Return the (X, Y) coordinate for the center point of the cell that contains the specified text.  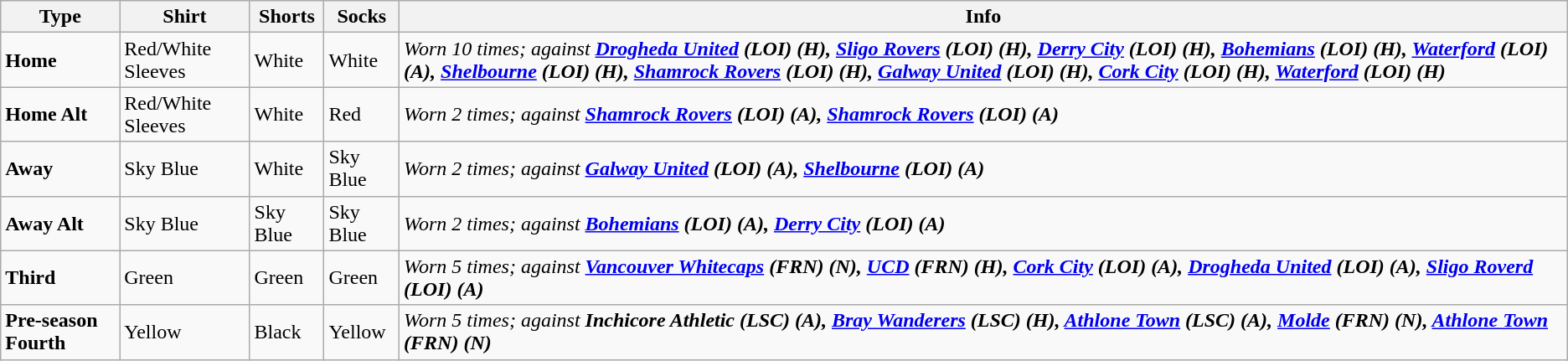
Worn 2 times; against Galway United (LOI) (A), Shelbourne (LOI) (A) (983, 169)
Worn 5 times; against Vancouver Whitecaps (FRN) (N), UCD (FRN) (H), Cork City (LOI) (A), Drogheda United (LOI) (A), Sligo Roverd (LOI) (A) (983, 278)
Red (362, 114)
Home Alt (60, 114)
Worn 2 times; against Bohemians (LOI) (A), Derry City (LOI) (A) (983, 223)
Third (60, 278)
Shirt (184, 17)
Info (983, 17)
Home (60, 60)
Worn 2 times; against Shamrock Rovers (LOI) (A), Shamrock Rovers (LOI) (A) (983, 114)
Away (60, 169)
Pre-season Fourth (60, 332)
Black (286, 332)
Worn 5 times; against Inchicore Athletic (LSC) (A), Bray Wanderers (LSC) (H), Athlone Town (LSC) (A), Molde (FRN) (N), Athlone Town (FRN) (N) (983, 332)
Away Alt (60, 223)
Socks (362, 17)
Type (60, 17)
Shorts (286, 17)
